Identify which cell holds the provided text, then report its (X, Y) central coordinate. 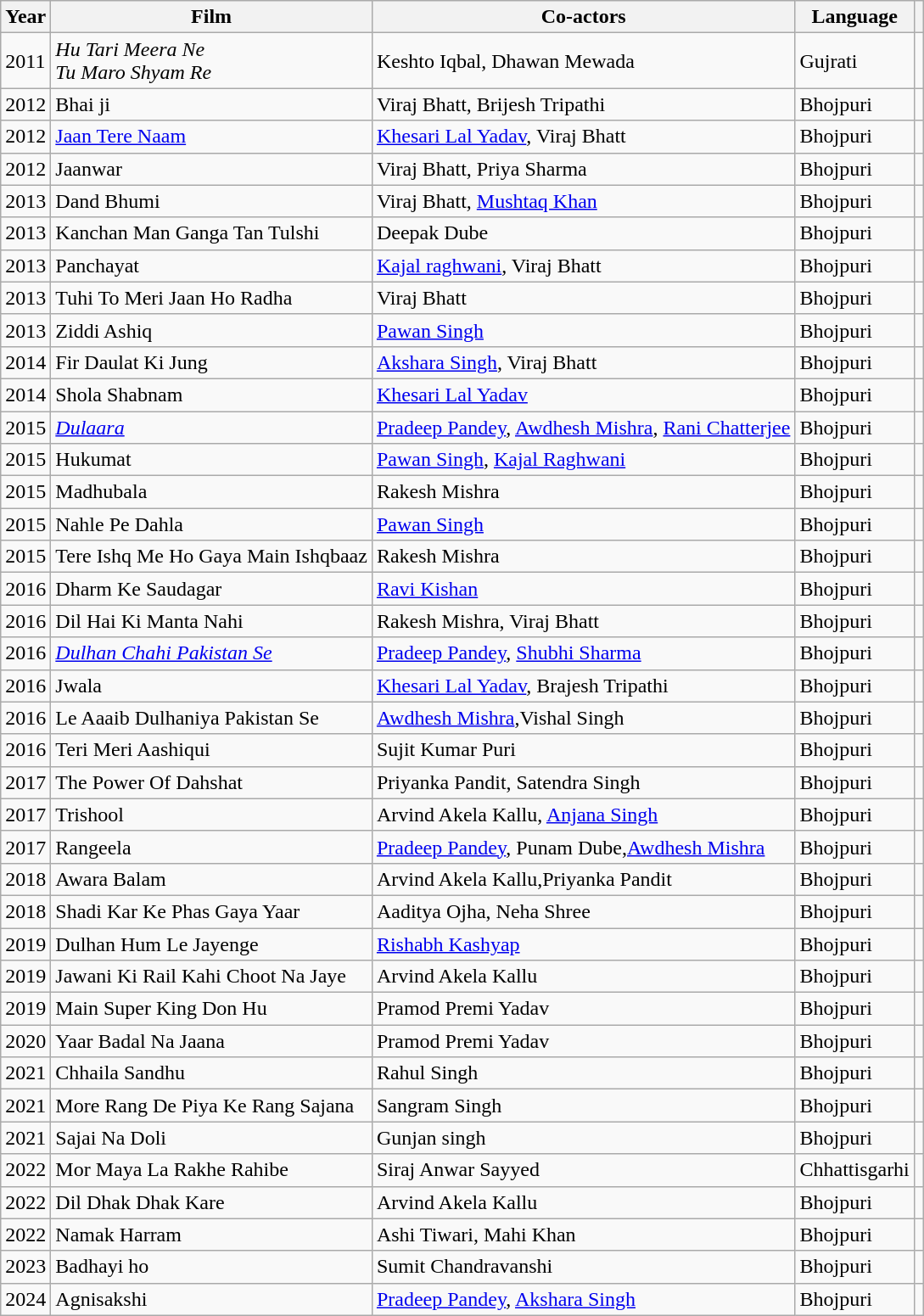
2024 (25, 1299)
Kajal raghwani, Viraj Bhatt (584, 266)
Teri Meri Aashiqui (212, 750)
Tuhi To Meri Jaan Ho Radha (212, 298)
Khesari Lal Yadav, Brajesh Tripathi (584, 686)
Sajai Na Doli (212, 1138)
Viraj Bhatt, Brijesh Tripathi (584, 104)
Year (25, 17)
Kanchan Man Ganga Tan Tulshi (212, 233)
Badhayi ho (212, 1267)
Jwala (212, 686)
Rishabh Kashyap (584, 944)
Sangram Singh (584, 1106)
Yaar Badal Na Jaana (212, 1041)
2011 (25, 61)
Deepak Dube (584, 233)
Dharm Ke Saudagar (212, 589)
Ravi Kishan (584, 589)
Awara Balam (212, 879)
Rangeela (212, 847)
Jaan Tere Naam (212, 137)
Khesari Lal Yadav, Viraj Bhatt (584, 137)
2023 (25, 1267)
Ziddi Ashiq (212, 330)
Mor Maya La Rakhe Rahibe (212, 1170)
Hukumat (212, 460)
Trishool (212, 815)
Gujrati (854, 61)
Dulaara (212, 427)
Dulhan Chahi Pakistan Se (212, 653)
Dulhan Hum Le Jayenge (212, 944)
Fir Daulat Ki Jung (212, 362)
Pradeep Pandey, Shubhi Sharma (584, 653)
Dand Bhumi (212, 201)
Tere Ishq Me Ho Gaya Main Ishqbaaz (212, 557)
Keshto Iqbal, Dhawan Mewada (584, 61)
Awdhesh Mishra,Vishal Singh (584, 718)
Siraj Anwar Sayyed (584, 1170)
Arvind Akela Kallu, Anjana Singh (584, 815)
Pradeep Pandey, Awdhesh Mishra, Rani Chatterjee (584, 427)
Pradeep Pandey, Akshara Singh (584, 1299)
Le Aaaib Dulhaniya Pakistan Se (212, 718)
Madhubala (212, 492)
Rahul Singh (584, 1073)
Nahle Pe Dahla (212, 524)
Viraj Bhatt, Priya Sharma (584, 169)
Rakesh Mishra, Viraj Bhatt (584, 621)
Sujit Kumar Puri (584, 750)
Hu Tari Meera NeTu Maro Shyam Re (212, 61)
Bhai ji (212, 104)
Priyanka Pandit, Satendra Singh (584, 782)
More Rang De Piya Ke Rang Sajana (212, 1106)
Viraj Bhatt, Mushtaq Khan (584, 201)
Jawani Ki Rail Kahi Choot Na Jaye (212, 977)
Dil Hai Ki Manta Nahi (212, 621)
Khesari Lal Yadav (584, 395)
Gunjan singh (584, 1138)
Chhaila Sandhu (212, 1073)
Film (212, 17)
Co-actors (584, 17)
Main Super King Don Hu (212, 1009)
Ashi Tiwari, Mahi Khan (584, 1235)
Language (854, 17)
Pawan Singh, Kajal Raghwani (584, 460)
Chhattisgarhi (854, 1170)
Jaanwar (212, 169)
The Power Of Dahshat (212, 782)
Namak Harram (212, 1235)
Dil Dhak Dhak Kare (212, 1202)
Shola Shabnam (212, 395)
Agnisakshi (212, 1299)
Aaditya Ojha, Neha Shree (584, 911)
Panchayat (212, 266)
Arvind Akela Kallu,Priyanka Pandit (584, 879)
Sumit Chandravanshi (584, 1267)
Pradeep Pandey, Punam Dube,Awdhesh Mishra (584, 847)
Viraj Bhatt (584, 298)
Akshara Singh, Viraj Bhatt (584, 362)
2020 (25, 1041)
Shadi Kar Ke Phas Gaya Yaar (212, 911)
